From the cell containing the given text, extract its center point as (X, Y) coordinate. 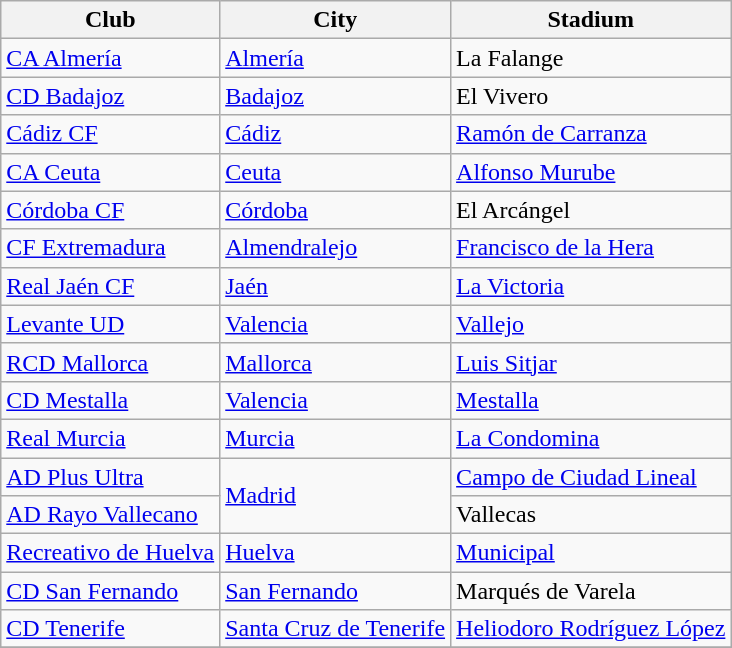
Santa Cruz de Tenerife (336, 629)
CD San Fernando (110, 591)
La Condomina (591, 438)
Stadium (591, 20)
Jaén (336, 286)
Levante UD (110, 324)
Real Murcia (110, 438)
Heliodoro Rodríguez López (591, 629)
Córdoba (336, 210)
Marqués de Varela (591, 591)
CD Badajoz (110, 96)
CA Ceuta (110, 172)
AD Rayo Vallecano (110, 515)
El Arcángel (591, 210)
Madrid (336, 496)
CD Mestalla (110, 400)
Club (110, 20)
Almendralejo (336, 248)
La Victoria (591, 286)
Mestalla (591, 400)
El Vivero (591, 96)
Real Jaén CF (110, 286)
Municipal (591, 553)
CD Tenerife (110, 629)
San Fernando (336, 591)
Ramón de Carranza (591, 134)
Badajoz (336, 96)
Murcia (336, 438)
Campo de Ciudad Lineal (591, 477)
CA Almería (110, 58)
City (336, 20)
Vallecas (591, 515)
Luis Sitjar (591, 362)
Francisco de la Hera (591, 248)
Alfonso Murube (591, 172)
Cádiz (336, 134)
Córdoba CF (110, 210)
Mallorca (336, 362)
Ceuta (336, 172)
Almería (336, 58)
Cádiz CF (110, 134)
RCD Mallorca (110, 362)
AD Plus Ultra (110, 477)
La Falange (591, 58)
CF Extremadura (110, 248)
Huelva (336, 553)
Recreativo de Huelva (110, 553)
Vallejo (591, 324)
